Search for the cell housing the specified text and yield its [X, Y] center coordinate. 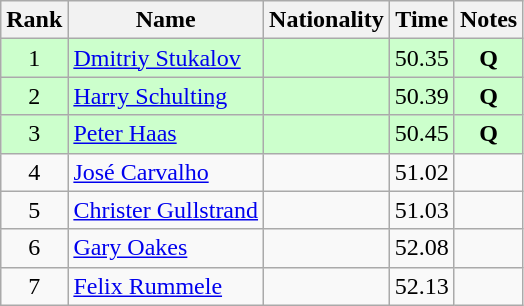
Time [422, 20]
Rank [34, 20]
51.02 [422, 172]
50.35 [422, 58]
3 [34, 134]
52.08 [422, 248]
Christer Gullstrand [166, 210]
Gary Oakes [166, 248]
4 [34, 172]
1 [34, 58]
51.03 [422, 210]
52.13 [422, 286]
50.39 [422, 96]
5 [34, 210]
6 [34, 248]
Felix Rummele [166, 286]
2 [34, 96]
José Carvalho [166, 172]
Name [166, 20]
Notes [488, 20]
7 [34, 286]
Harry Schulting [166, 96]
Peter Haas [166, 134]
Dmitriy Stukalov [166, 58]
Nationality [327, 20]
50.45 [422, 134]
